For the text-containing cell, return its midpoint in (x, y) coordinate format. 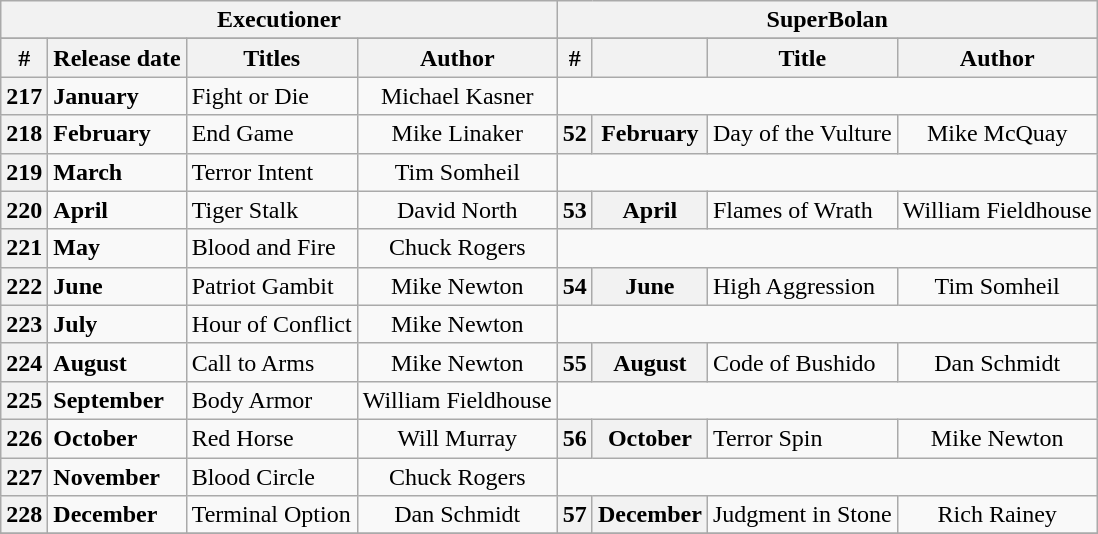
Fight or Die (272, 96)
54 (574, 286)
Terror Spin (802, 438)
Release date (117, 58)
Will Murray (457, 438)
Hour of Conflict (272, 324)
March (117, 172)
52 (574, 134)
Titles (272, 58)
End Game (272, 134)
Terror Intent (272, 172)
218 (24, 134)
56 (574, 438)
217 (24, 96)
Day of the Vulture (802, 134)
224 (24, 362)
Code of Bushido (802, 362)
Red Horse (272, 438)
221 (24, 248)
227 (24, 477)
220 (24, 210)
Patriot Gambit (272, 286)
Call to Arms (272, 362)
Tiger Stalk (272, 210)
Mike Linaker (457, 134)
Rich Rainey (997, 515)
Body Armor (272, 400)
222 (24, 286)
Judgment in Stone (802, 515)
September (117, 400)
226 (24, 438)
225 (24, 400)
Terminal Option (272, 515)
223 (24, 324)
SuperBolan (827, 20)
November (117, 477)
Mike McQuay (997, 134)
Title (802, 58)
Blood Circle (272, 477)
Michael Kasner (457, 96)
May (117, 248)
219 (24, 172)
Executioner (280, 20)
July (117, 324)
Flames of Wrath (802, 210)
53 (574, 210)
57 (574, 515)
Blood and Fire (272, 248)
55 (574, 362)
January (117, 96)
David North (457, 210)
High Aggression (802, 286)
228 (24, 515)
